Provide the (x, y) coordinate of the cell's center where the given text is located.  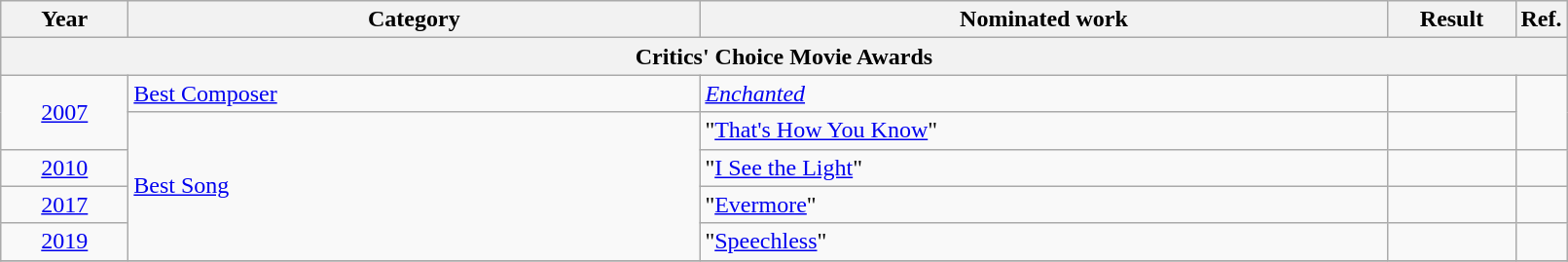
Critics' Choice Movie Awards (784, 56)
Nominated work (1043, 19)
"I See the Light" (1043, 168)
Ref. (1542, 19)
"Speechless" (1043, 242)
2017 (64, 205)
"That's How You Know" (1043, 131)
2019 (64, 242)
2007 (64, 112)
Year (64, 19)
Best Composer (415, 94)
Result (1452, 19)
2010 (64, 168)
Enchanted (1043, 94)
Best Song (415, 186)
Category (415, 19)
"Evermore" (1043, 205)
